Output the (x, y) coordinate of the center of the cell containing the given text.  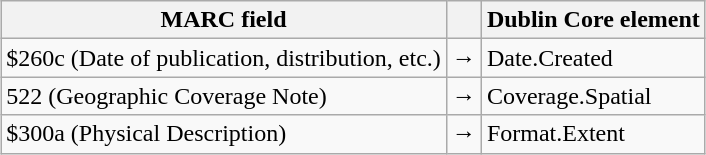
522 (Geographic Coverage Note) (224, 96)
Dublin Core element (593, 20)
$300a (Physical Description) (224, 134)
Format.Extent (593, 134)
MARC field (224, 20)
Date.Created (593, 58)
Coverage.Spatial (593, 96)
$260c (Date of publication, distribution, etc.) (224, 58)
